Determine the (X, Y) coordinate at the center of the cell enclosing the given text.  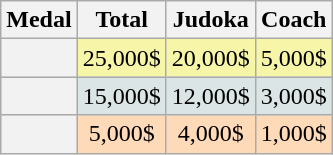
1,000$ (294, 134)
3,000$ (294, 96)
Medal (39, 20)
15,000$ (122, 96)
Coach (294, 20)
20,000$ (210, 58)
12,000$ (210, 96)
25,000$ (122, 58)
Judoka (210, 20)
Total (122, 20)
4,000$ (210, 134)
